Extract the (x, y) coordinate from the center of the cell holding the provided text.  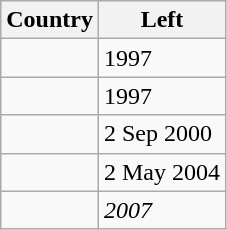
2 May 2004 (162, 172)
2007 (162, 210)
Country (50, 20)
2 Sep 2000 (162, 134)
Left (162, 20)
